Determine the (X, Y) coordinate at the center of the cell enclosing the given text.  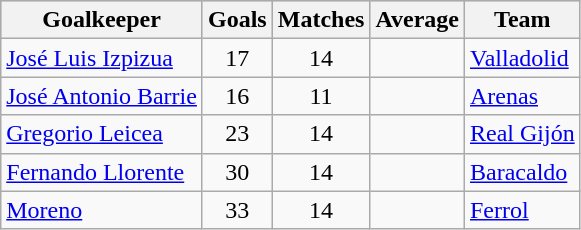
Moreno (102, 210)
Ferrol (522, 210)
Team (522, 20)
17 (237, 58)
Goalkeeper (102, 20)
30 (237, 172)
Valladolid (522, 58)
Matches (321, 20)
33 (237, 210)
23 (237, 134)
Fernando Llorente (102, 172)
Average (418, 20)
Gregorio Leicea (102, 134)
Real Gijón (522, 134)
Baracaldo (522, 172)
José Luis Izpizua (102, 58)
Arenas (522, 96)
José Antonio Barrie (102, 96)
16 (237, 96)
11 (321, 96)
Goals (237, 20)
